Return (x, y) of the center of cell containing provided text 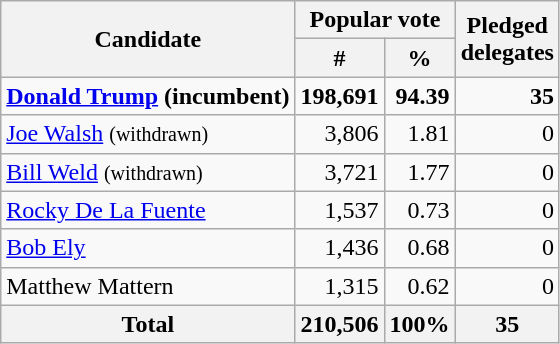
Bob Ely (148, 248)
Pledgeddelegates (507, 39)
1.81 (420, 134)
0.62 (420, 286)
1.77 (420, 172)
3,806 (340, 134)
0.68 (420, 248)
198,691 (340, 96)
# (340, 58)
1,436 (340, 248)
1,537 (340, 210)
% (420, 58)
Donald Trump (incumbent) (148, 96)
3,721 (340, 172)
0.73 (420, 210)
Matthew Mattern (148, 286)
Total (148, 324)
94.39 (420, 96)
Joe Walsh (withdrawn) (148, 134)
1,315 (340, 286)
Popular vote (375, 20)
Bill Weld (withdrawn) (148, 172)
Rocky De La Fuente (148, 210)
100% (420, 324)
210,506 (340, 324)
Candidate (148, 39)
